Output the [X, Y] coordinate of the center of the cell containing the given text.  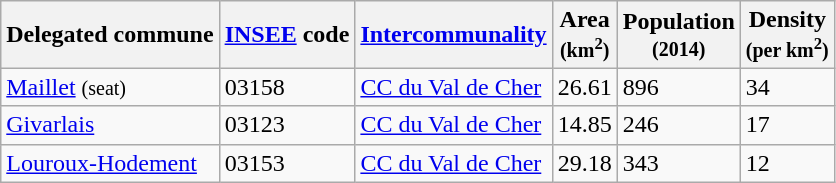
14.85 [584, 125]
896 [678, 87]
Louroux-Hodement [110, 163]
Area(km2) [584, 34]
34 [787, 87]
26.61 [584, 87]
12 [787, 163]
Maillet (seat) [110, 87]
17 [787, 125]
Population(2014) [678, 34]
Delegated commune [110, 34]
INSEE code [287, 34]
246 [678, 125]
Density(per km2) [787, 34]
Intercommunality [454, 34]
343 [678, 163]
Givarlais [110, 125]
03153 [287, 163]
29.18 [584, 163]
03158 [287, 87]
03123 [287, 125]
